Pinpoint the cell where the given text exists, returning its (X, Y) midpoint coordinate. 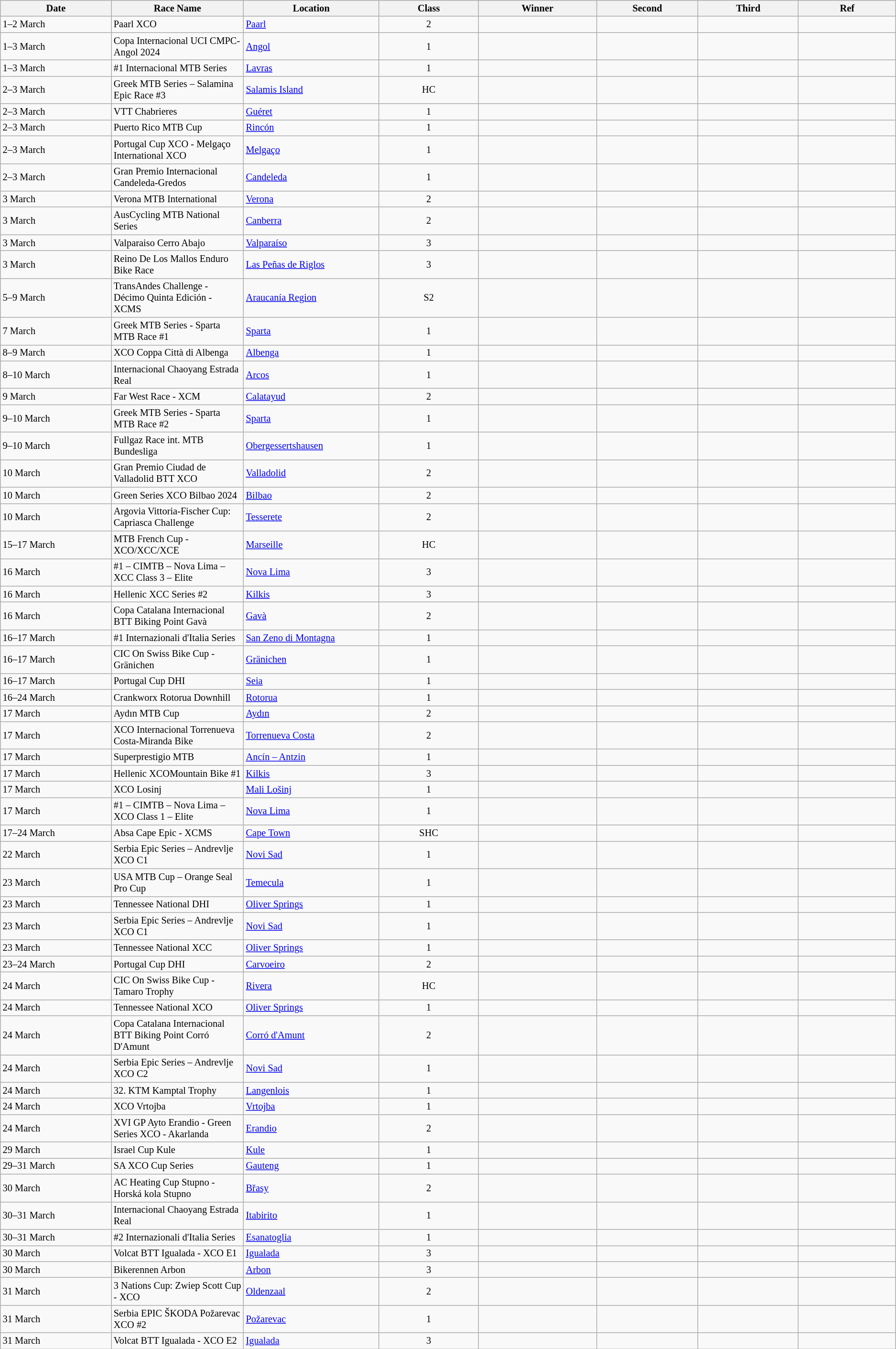
Third (748, 8)
Argovia Vittoria-Fischer Cup: Capriasca Challenge (178, 517)
Gränichen (312, 660)
Corró d'Amunt (312, 1035)
Valparaiso Cerro Abajo (178, 243)
Valparaíso (312, 243)
Greek MTB Series - Sparta MTB Race #2 (178, 418)
Puerto Rico MTB Cup (178, 128)
Date (56, 8)
SA XCO Cup Series (178, 1166)
Bilbao (312, 495)
Tennessee National XCO (178, 1008)
Israel Cup Kule (178, 1150)
Second (647, 8)
Race Name (178, 8)
Bikerennen Arbon (178, 1270)
Vrtojba (312, 1107)
Greek MTB Series – Salamina Epic Race #3 (178, 90)
#1 Internazionali d'Italia Series (178, 638)
XCO Internacional Torrenueva Costa-Miranda Bike (178, 735)
Gran Premio Ciudad de Valladolid BTT XCO (178, 473)
Gavà (312, 616)
Class (429, 8)
Esanatoglia (312, 1237)
Požarevac (312, 1319)
Itabirito (312, 1216)
Hellenic XCOMountain Bike #1 (178, 773)
Serbia Epic Series – Andrevlje XCO C2 (178, 1068)
Greek MTB Series - Sparta MTB Race #1 (178, 331)
Location (312, 8)
TransAndes Challenge - Décimo Quinta Edición - XCMS (178, 298)
8–9 March (56, 353)
AusCycling MTB National Series (178, 221)
Aydın MTB Cup (178, 714)
Copa Catalana Internacional BTT Biking Point Corró D'Amunt (178, 1035)
Rivera (312, 986)
#2 Internazionali d'Italia Series (178, 1237)
15–17 March (56, 544)
Copa Internacional UCI CMPC-Angol 2024 (178, 46)
Ref (847, 8)
Arcos (312, 375)
Marseille (312, 544)
Candeleda (312, 177)
Rotorua (312, 697)
Las Peñas de Riglos (312, 264)
AC Heating Cup Stupno - Horská kola Stupno (178, 1188)
Langenlois (312, 1090)
Green Series XCO Bilbao 2024 (178, 495)
XVI GP Ayto Erandio - Green Series XCO - Akarlanda (178, 1128)
Winner (537, 8)
Cape Town (312, 833)
CIC On Swiss Bike Cup - Tamaro Trophy (178, 986)
Copa Catalana Internacional BTT Biking Point Gavà (178, 616)
SHC (429, 833)
17–24 March (56, 833)
Temecula (312, 882)
Lavras (312, 68)
16–24 March (56, 697)
Angol (312, 46)
Far West Race - XCM (178, 396)
9 March (56, 396)
8–10 March (56, 375)
Tennessee National XCC (178, 948)
Břasy (312, 1188)
Arbon (312, 1270)
Araucanía Region (312, 298)
Aydın (312, 714)
Crankworx Rotorua Downhill (178, 697)
29 March (56, 1150)
#1 – CIMTB – Nova Lima – XCO Class 1 – Elite (178, 811)
5–9 March (56, 298)
22 March (56, 855)
Calatayud (312, 396)
Canberra (312, 221)
#1 Internacional MTB Series (178, 68)
29–31 March (56, 1166)
Rincón (312, 128)
Fullgaz Race int. MTB Bundesliga (178, 446)
Obergessertshausen (312, 446)
#1 – CIMTB – Nova Lima – XCC Class 3 – Elite (178, 572)
San Zeno di Montagna (312, 638)
XCO Vrtojba (178, 1107)
Gauteng (312, 1166)
Absa Cape Epic - XCMS (178, 833)
Mali Lošinj (312, 789)
S2 (429, 298)
Gran Premio Internacional Candeleda-Gredos (178, 177)
Paarl XCO (178, 24)
Melgaço (312, 150)
Oldenzaal (312, 1291)
Kule (312, 1150)
23–24 March (56, 964)
Seia (312, 681)
XCO Coppa Città di Albenga (178, 353)
Torrenueva Costa (312, 735)
USA MTB Cup – Orange Seal Pro Cup (178, 882)
Albenga (312, 353)
XCO Losinj (178, 789)
3 Nations Cup: Zwiep Scott Cup - XCO (178, 1291)
Tennessee National DHI (178, 904)
Salamis Island (312, 90)
1–2 March (56, 24)
Hellenic XCC Series #2 (178, 594)
Volcat BTT Igualada - XCO E2 (178, 1341)
Guéret (312, 112)
Ancín – Antzin (312, 757)
Tesserete (312, 517)
Portugal Cup XCO - Melgaço International XCO (178, 150)
Reino De Los Mallos Enduro Bike Race (178, 264)
Valladolid (312, 473)
VTT Chabrieres (178, 112)
Erandio (312, 1128)
Paarl (312, 24)
MTB French Cup - XCO/XCC/XCE (178, 544)
Volcat BTT Igualada - XCO E1 (178, 1253)
Carvoeiro (312, 964)
Verona MTB International (178, 199)
7 March (56, 331)
Superprestigio MTB (178, 757)
CIC On Swiss Bike Cup - Gränichen (178, 660)
Verona (312, 199)
Serbia EPIC ŠKODA Požarevac XCO #2 (178, 1319)
32. KTM Kamptal Trophy (178, 1090)
